Identify which cell holds the provided text, then report its (x, y) central coordinate. 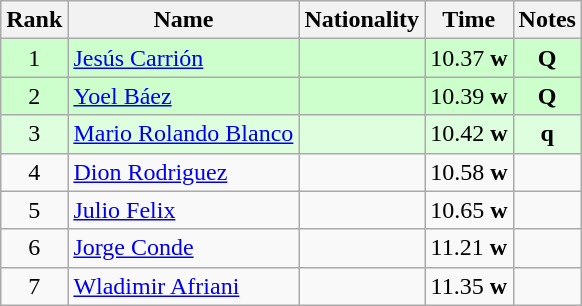
10.37 w (469, 58)
Time (469, 20)
6 (34, 248)
Wladimir Afriani (184, 286)
Mario Rolando Blanco (184, 134)
1 (34, 58)
Nationality (362, 20)
Notes (547, 20)
Jorge Conde (184, 248)
7 (34, 286)
Dion Rodriguez (184, 172)
10.65 w (469, 210)
10.58 w (469, 172)
5 (34, 210)
11.35 w (469, 286)
Julio Felix (184, 210)
Jesús Carrión (184, 58)
10.42 w (469, 134)
Name (184, 20)
q (547, 134)
Rank (34, 20)
11.21 w (469, 248)
3 (34, 134)
Yoel Báez (184, 96)
2 (34, 96)
10.39 w (469, 96)
4 (34, 172)
